Provide the [x, y] coordinate of the cell's center where the given text is located.  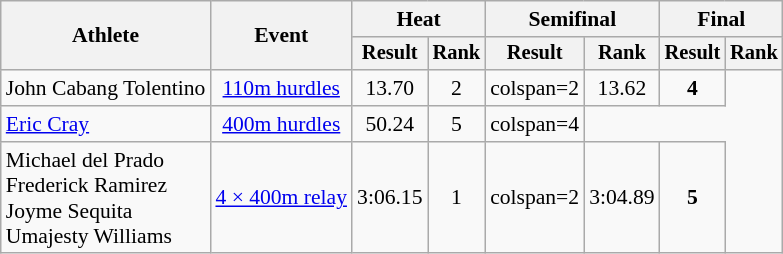
110m hurdles [281, 88]
4 × 400m relay [281, 198]
Michael del PradoFrederick RamirezJoyme SequitaUmajesty Williams [106, 198]
50.24 [390, 124]
Eric Cray [106, 124]
colspan=4 [534, 124]
John Cabang Tolentino [106, 88]
Event [281, 36]
2 [457, 88]
Semifinal [572, 19]
13.62 [622, 88]
1 [457, 198]
4 [693, 88]
13.70 [390, 88]
400m hurdles [281, 124]
Athlete [106, 36]
Heat [418, 19]
Final [722, 19]
3:04.89 [622, 198]
3:06.15 [390, 198]
